Provide the [X, Y] coordinate of the cell's center where the given text is located.  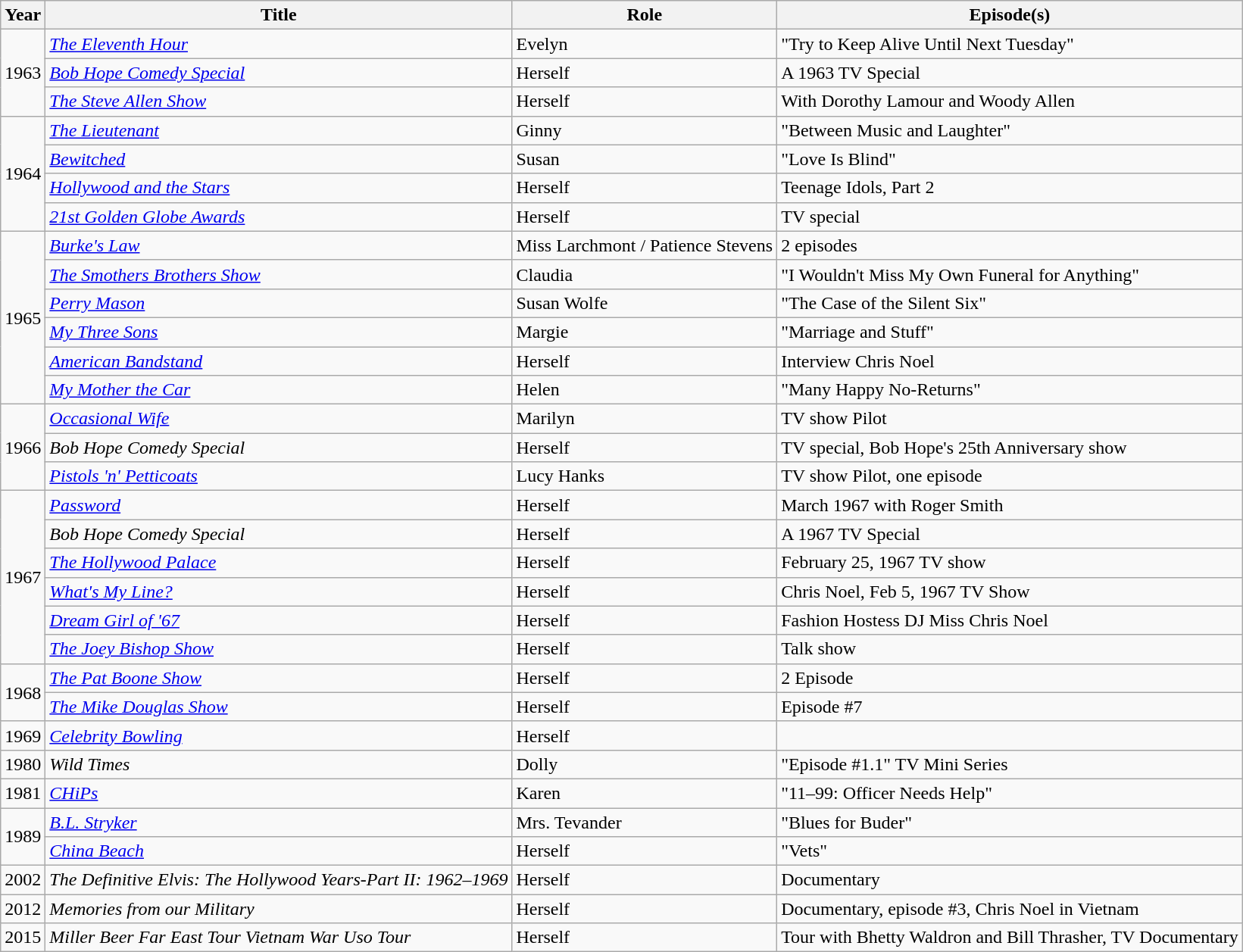
CHiPs [279, 793]
The Joey Bishop Show [279, 649]
"11–99: Officer Needs Help" [1010, 793]
Password [279, 505]
1980 [23, 764]
The Eleventh Hour [279, 44]
Miss Larchmont / Patience Stevens [645, 245]
TV show Pilot [1010, 419]
Helen [645, 390]
1981 [23, 793]
1989 [23, 836]
Margie [645, 332]
The Smothers Brothers Show [279, 274]
Susan Wolfe [645, 303]
Memories from our Military [279, 909]
Documentary, episode #3, Chris Noel in Vietnam [1010, 909]
Burke's Law [279, 245]
My Three Sons [279, 332]
Role [645, 15]
The Mike Douglas Show [279, 707]
Chris Noel, Feb 5, 1967 TV Show [1010, 591]
Episode(s) [1010, 15]
February 25, 1967 TV show [1010, 563]
Ginny [645, 130]
My Mother the Car [279, 390]
A 1967 TV Special [1010, 534]
American Bandstand [279, 361]
Miller Beer Far East Tour Vietnam War Uso Tour [279, 938]
Tour with Bhetty Waldron and Bill Thrasher, TV Documentary [1010, 938]
Title [279, 15]
Documentary [1010, 880]
The Steve Allen Show [279, 101]
Pistols 'n' Petticoats [279, 476]
1968 [23, 692]
Bewitched [279, 159]
1963 [23, 73]
With Dorothy Lamour and Woody Allen [1010, 101]
2 Episode [1010, 678]
B.L. Stryker [279, 822]
TV special, Bob Hope's 25th Anniversary show [1010, 448]
Perry Mason [279, 303]
Dream Girl of '67 [279, 620]
Interview Chris Noel [1010, 361]
"Many Happy No-Returns" [1010, 390]
Hollywood and the Stars [279, 188]
"Episode #1.1" TV Mini Series [1010, 764]
Wild Times [279, 764]
A 1963 TV Special [1010, 73]
Teenage Idols, Part 2 [1010, 188]
1967 [23, 577]
Evelyn [645, 44]
Susan [645, 159]
Dolly [645, 764]
Lucy Hanks [645, 476]
TV show Pilot, one episode [1010, 476]
March 1967 with Roger Smith [1010, 505]
The Hollywood Palace [279, 563]
The Lieutenant [279, 130]
The Definitive Elvis: The Hollywood Years-Part II: 1962–1969 [279, 880]
Claudia [645, 274]
"Between Music and Laughter" [1010, 130]
1965 [23, 317]
Marilyn [645, 419]
The Pat Boone Show [279, 678]
21st Golden Globe Awards [279, 217]
Fashion Hostess DJ Miss Chris Noel [1010, 620]
"Marriage and Stuff" [1010, 332]
Talk show [1010, 649]
"Blues for Buder" [1010, 822]
2 episodes [1010, 245]
2012 [23, 909]
"Love Is Blind" [1010, 159]
1966 [23, 448]
"I Wouldn't Miss My Own Funeral for Anything" [1010, 274]
China Beach [279, 851]
1969 [23, 735]
Episode #7 [1010, 707]
What's My Line? [279, 591]
Celebrity Bowling [279, 735]
"Try to Keep Alive Until Next Tuesday" [1010, 44]
"The Case of the Silent Six" [1010, 303]
Mrs. Tevander [645, 822]
2015 [23, 938]
2002 [23, 880]
Year [23, 15]
TV special [1010, 217]
Karen [645, 793]
Occasional Wife [279, 419]
1964 [23, 173]
"Vets" [1010, 851]
